Return (X, Y) of the center of cell containing provided text 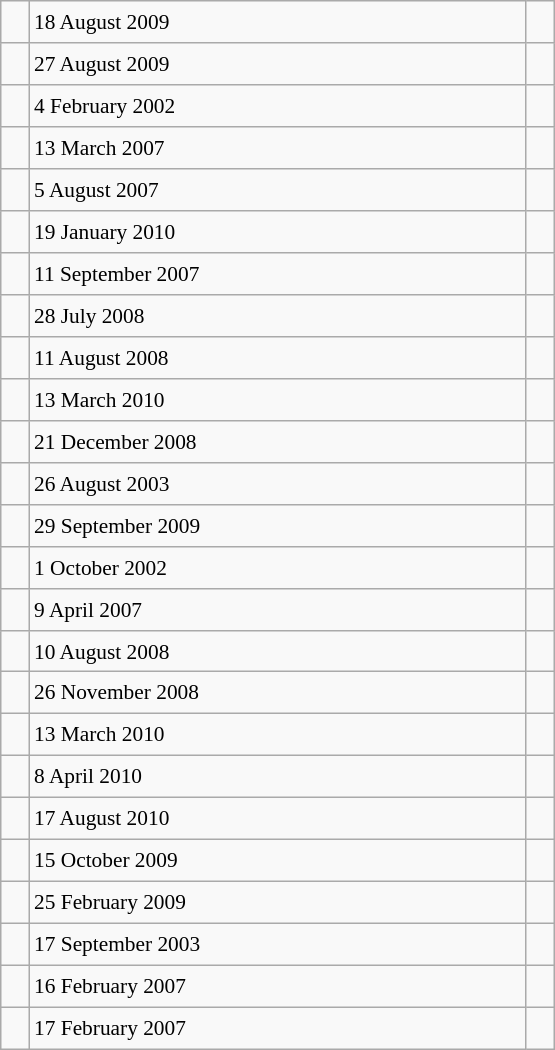
28 July 2008 (278, 316)
18 August 2009 (278, 22)
17 September 2003 (278, 945)
26 August 2003 (278, 483)
21 December 2008 (278, 441)
5 August 2007 (278, 190)
16 February 2007 (278, 986)
9 April 2007 (278, 609)
25 February 2009 (278, 903)
19 January 2010 (278, 232)
1 October 2002 (278, 567)
11 September 2007 (278, 274)
8 April 2010 (278, 777)
27 August 2009 (278, 64)
29 September 2009 (278, 525)
4 February 2002 (278, 106)
17 February 2007 (278, 1028)
11 August 2008 (278, 358)
15 October 2009 (278, 861)
17 August 2010 (278, 819)
13 March 2007 (278, 148)
10 August 2008 (278, 651)
26 November 2008 (278, 693)
